For the text-containing cell, return its midpoint in [X, Y] coordinate format. 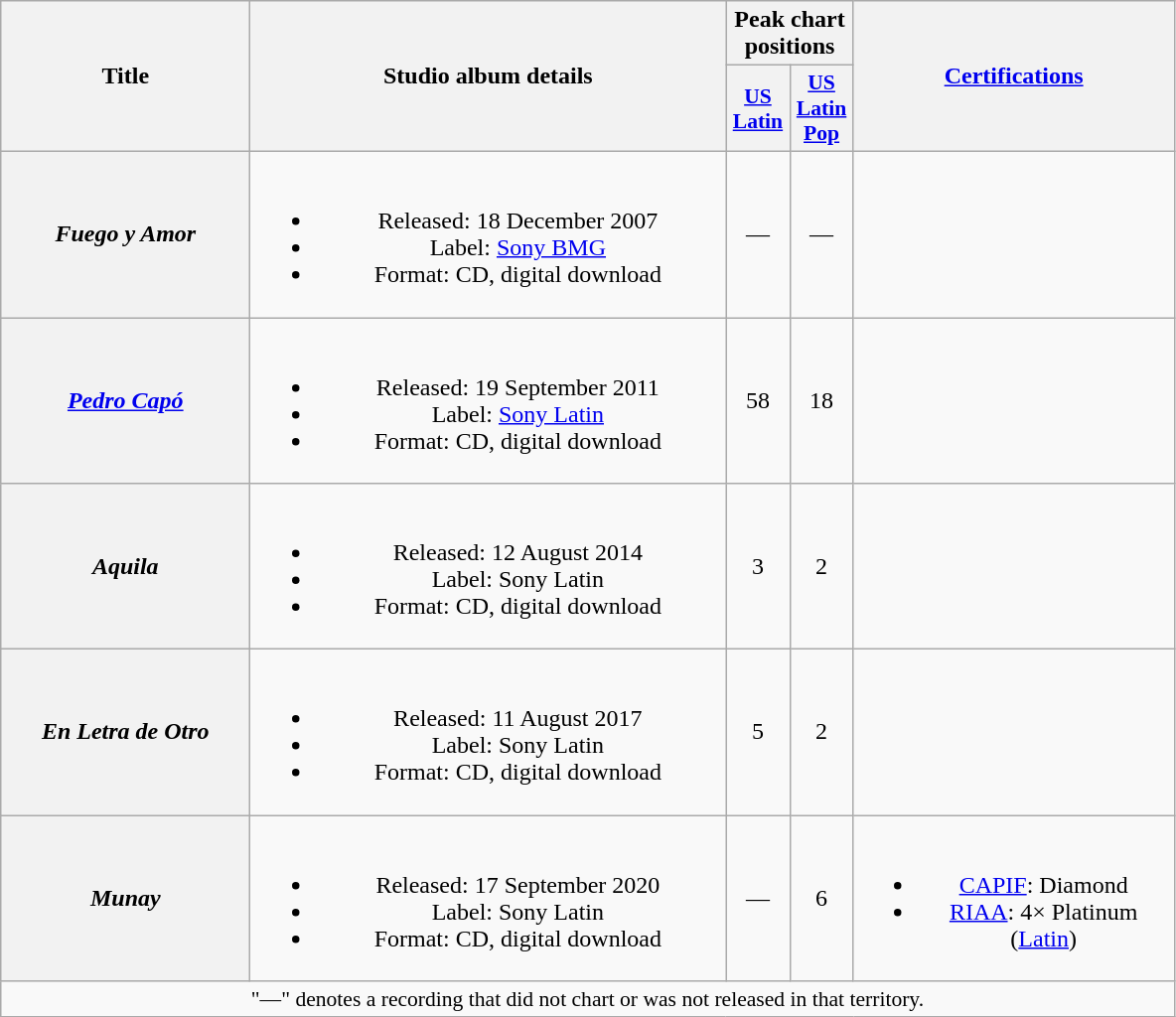
5 [758, 733]
6 [821, 898]
CAPIF: DiamondRIAA: 4× Platinum (Latin) [1013, 898]
Released: 19 September 2011Label: Sony LatinFormat: CD, digital download [489, 401]
3 [758, 566]
Aquila [125, 566]
58 [758, 401]
USLatinPop [821, 109]
Munay [125, 898]
Released: 17 September 2020Label: Sony LatinFormat: CD, digital download [489, 898]
"—" denotes a recording that did not chart or was not released in that territory. [588, 999]
Peak chart positions [790, 34]
18 [821, 401]
Certifications [1013, 76]
Fuego y Amor [125, 234]
Pedro Capó [125, 401]
Released: 12 August 2014Label: Sony LatinFormat: CD, digital download [489, 566]
Released: 11 August 2017Label: Sony LatinFormat: CD, digital download [489, 733]
Title [125, 76]
Released: 18 December 2007Label: Sony BMGFormat: CD, digital download [489, 234]
USLatin [758, 109]
Studio album details [489, 76]
En Letra de Otro [125, 733]
